Determine the [X, Y] coordinate at the center of the cell enclosing the given text.  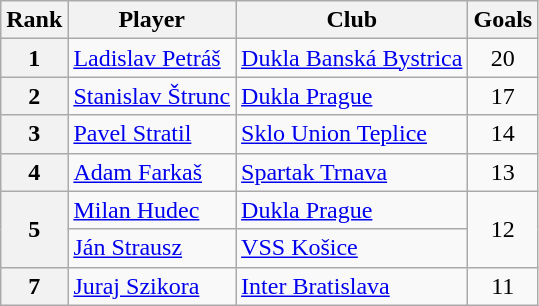
VSS Košice [352, 248]
Inter Bratislava [352, 286]
7 [34, 286]
Sklo Union Teplice [352, 134]
3 [34, 134]
Ladislav Petráš [152, 58]
Ján Strausz [152, 248]
Adam Farkaš [152, 172]
Stanislav Štrunc [152, 96]
Goals [503, 20]
Milan Hudec [152, 210]
Spartak Trnava [352, 172]
14 [503, 134]
5 [34, 229]
17 [503, 96]
Rank [34, 20]
Dukla Banská Bystrica [352, 58]
2 [34, 96]
Juraj Szikora [152, 286]
Pavel Stratil [152, 134]
4 [34, 172]
13 [503, 172]
12 [503, 229]
Player [152, 20]
1 [34, 58]
Club [352, 20]
11 [503, 286]
20 [503, 58]
